Determine the [x, y] coordinate at the center of the cell enclosing the given text.  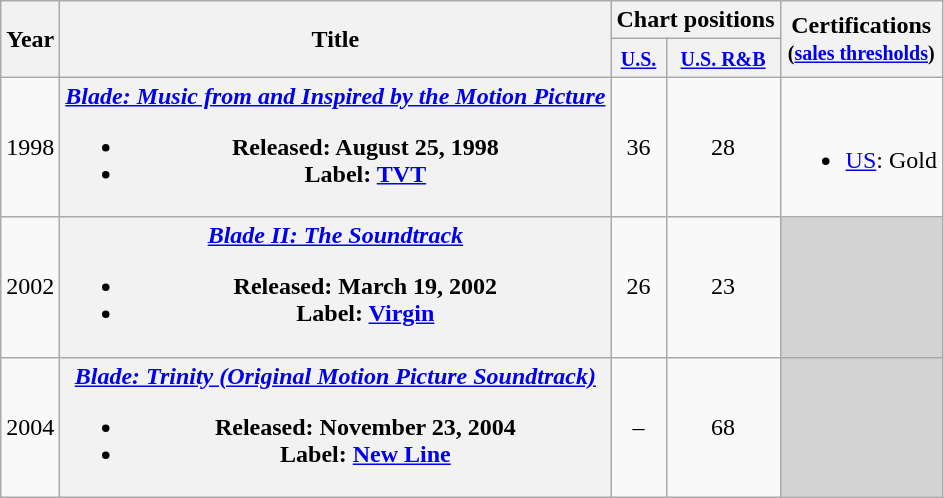
1998 [30, 147]
23 [723, 287]
Title [336, 39]
Chart positions [696, 20]
Blade: Music from and Inspired by the Motion PictureReleased: August 25, 1998Label: TVT [336, 147]
US: Gold [861, 147]
2002 [30, 287]
28 [723, 147]
26 [638, 287]
2004 [30, 427]
Blade II: The SoundtrackReleased: March 19, 2002Label: Virgin [336, 287]
U.S. R&B [723, 58]
Certifications (sales thresholds) [861, 39]
36 [638, 147]
U.S. [638, 58]
Blade: Trinity (Original Motion Picture Soundtrack)Released: November 23, 2004Label: New Line [336, 427]
Year [30, 39]
– [638, 427]
68 [723, 427]
